Locate the cell with the specified text and output its (X, Y) center coordinate. 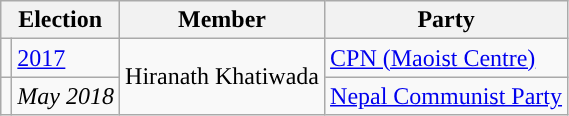
2017 (66, 58)
CPN (Maoist Centre) (446, 58)
May 2018 (66, 96)
Member (222, 20)
Hiranath Khatiwada (222, 77)
Nepal Communist Party (446, 96)
Election (60, 20)
Party (446, 20)
